Scan for the cell matching the given text and deliver its (x, y) coordinate at center. 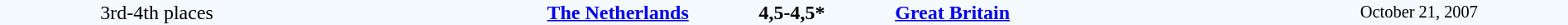
Great Britain (1082, 12)
4,5-4,5* (791, 12)
3rd-4th places (157, 12)
The Netherlands (501, 12)
October 21, 2007 (1419, 12)
